For the text-containing cell, return its midpoint in (X, Y) coordinate format. 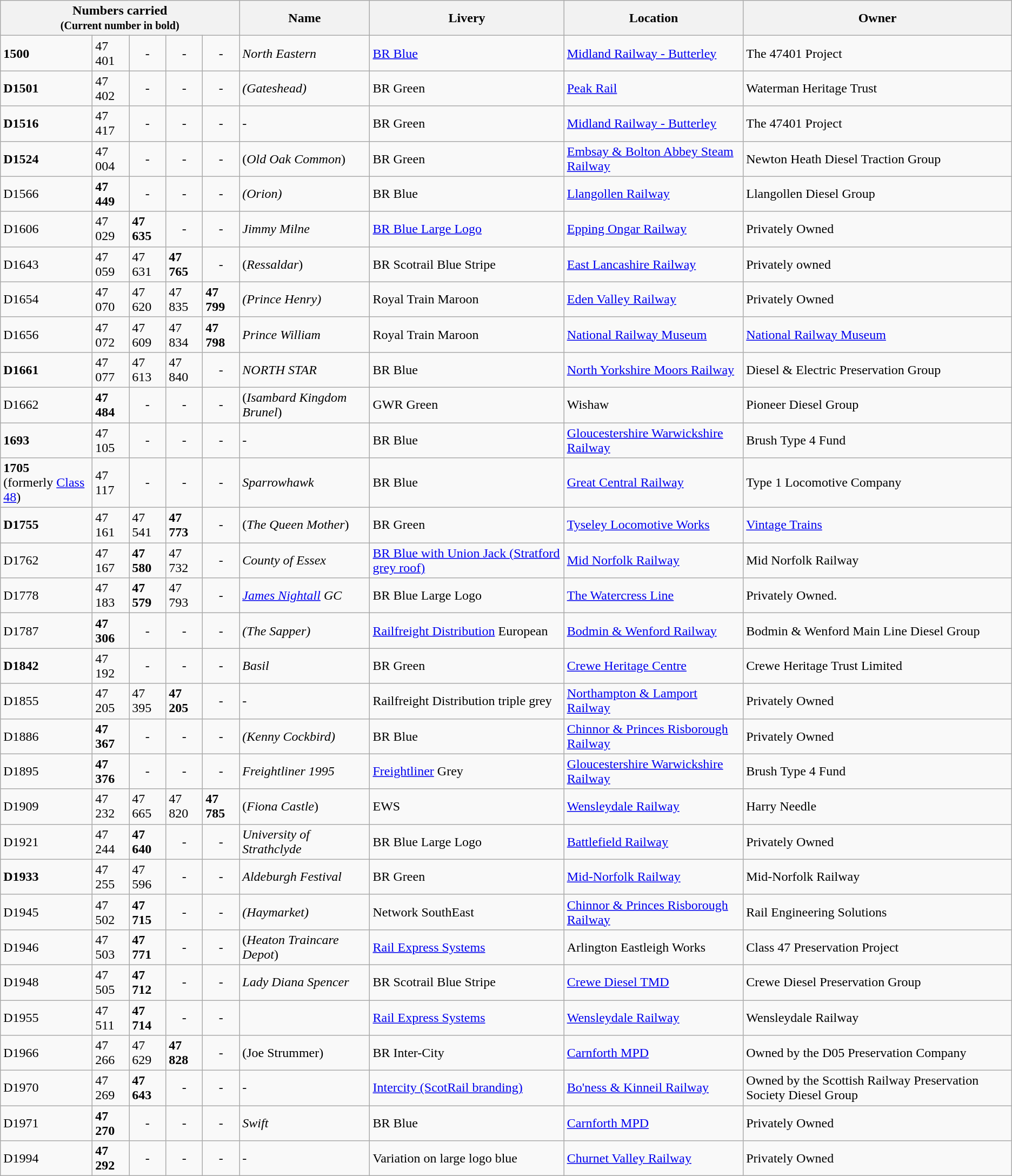
47 072 (111, 334)
Owner (878, 18)
Wishaw (654, 404)
Crewe Diesel Preservation Group (878, 982)
D1778 (46, 596)
Railfreight Distribution triple grey (467, 701)
Llangollen Railway (654, 194)
47 635 (148, 229)
47 596 (148, 877)
47 541 (148, 526)
47 484 (111, 404)
Churnet Valley Railway (654, 1158)
D1909 (46, 807)
D1524 (46, 159)
D1656 (46, 334)
EWS (467, 807)
47 417 (111, 123)
47 306 (111, 630)
47 732 (184, 560)
D1921 (46, 841)
Bo'ness & Kinneil Railway (654, 1088)
Crewe Heritage Trust Limited (878, 666)
47 255 (111, 877)
Swift (305, 1124)
(Kenny Cockbird) (305, 736)
D1966 (46, 1053)
Harry Needle (878, 807)
47 629 (148, 1053)
Diesel & Electric Preservation Group (878, 370)
East Lancashire Railway (654, 264)
Aldeburgh Festival (305, 877)
(Ressaldar) (305, 264)
Privately owned (878, 264)
North Eastern (305, 53)
D1755 (46, 526)
(Fiona Castle) (305, 807)
D1945 (46, 912)
Network SouthEast (467, 912)
Newton Heath Diesel Traction Group (878, 159)
(The Queen Mother) (305, 526)
Variation on large logo blue (467, 1158)
47 765 (184, 264)
Lady Diana Spencer (305, 982)
47 270 (111, 1124)
47 828 (184, 1053)
(Haymarket) (305, 912)
Arlington Eastleigh Works (654, 947)
47 665 (148, 807)
47 077 (111, 370)
47 395 (148, 701)
BR Blue with Union Jack (Stratford grey roof) (467, 560)
D1933 (46, 877)
(Prince Henry) (305, 300)
47 292 (111, 1158)
47 840 (184, 370)
Name (305, 18)
BR Inter-City (467, 1053)
Location (654, 18)
47 004 (111, 159)
(Orion) (305, 194)
D1762 (46, 560)
1500 (46, 53)
47 183 (111, 596)
47 511 (111, 1018)
Owned by the D05 Preservation Company (878, 1053)
D1948 (46, 982)
47 117 (111, 483)
Rail Engineering Solutions (878, 912)
(Isambard Kingdom Brunel) (305, 404)
47 232 (111, 807)
47 773 (184, 526)
Privately Owned. (878, 596)
(Old Oak Common) (305, 159)
47 376 (111, 771)
47 401 (111, 53)
Owned by the Scottish Railway Preservation Society Diesel Group (878, 1088)
Tyseley Locomotive Works (654, 526)
47 609 (148, 334)
The Watercress Line (654, 596)
47 799 (221, 300)
47 834 (184, 334)
Embsay & Bolton Abbey Steam Railway (654, 159)
47 631 (148, 264)
D1842 (46, 666)
Intercity (ScotRail branding) (467, 1088)
47 640 (148, 841)
Eden Valley Railway (654, 300)
D1661 (46, 370)
D1855 (46, 701)
Livery (467, 18)
47 105 (111, 440)
47 505 (111, 982)
47 059 (111, 264)
Basil (305, 666)
Bodmin & Wenford Railway (654, 630)
47 580 (148, 560)
Epping Ongar Railway (654, 229)
D1946 (46, 947)
County of Essex (305, 560)
Freightliner 1995 (305, 771)
47 793 (184, 596)
Prince William (305, 334)
D1662 (46, 404)
D1516 (46, 123)
Battlefield Railway (654, 841)
47 714 (148, 1018)
47 715 (148, 912)
47 643 (148, 1088)
47 798 (221, 334)
D1566 (46, 194)
Numbers carried(Current number in bold) (120, 18)
47 244 (111, 841)
GWR Green (467, 404)
Waterman Heritage Trust (878, 89)
Crewe Diesel TMD (654, 982)
47 820 (184, 807)
D1886 (46, 736)
D1955 (46, 1018)
D1643 (46, 264)
Jimmy Milne (305, 229)
D1994 (46, 1158)
NORTH STAR (305, 370)
(The Sapper) (305, 630)
47 192 (111, 666)
(Gateshead) (305, 89)
D1501 (46, 89)
Peak Rail (654, 89)
47 579 (148, 596)
Northampton & Lamport Railway (654, 701)
47 712 (148, 982)
D1606 (46, 229)
47 613 (148, 370)
47 449 (111, 194)
D1654 (46, 300)
Llangollen Diesel Group (878, 194)
(Heaton Traincare Depot) (305, 947)
47 620 (148, 300)
47 161 (111, 526)
Pioneer Diesel Group (878, 404)
Sparrowhawk (305, 483)
D1970 (46, 1088)
47 402 (111, 89)
47 167 (111, 560)
University of Strathclyde (305, 841)
Type 1 Locomotive Company (878, 483)
47 070 (111, 300)
North Yorkshire Moors Railway (654, 370)
47 835 (184, 300)
47 266 (111, 1053)
47 367 (111, 736)
Class 47 Preservation Project (878, 947)
Railfreight Distribution European (467, 630)
Crewe Heritage Centre (654, 666)
D1895 (46, 771)
Great Central Railway (654, 483)
Bodmin & Wenford Main Line Diesel Group (878, 630)
D1971 (46, 1124)
Freightliner Grey (467, 771)
D1787 (46, 630)
47 502 (111, 912)
47 503 (111, 947)
1693 (46, 440)
(Joe Strummer) (305, 1053)
1705(formerly Class 48) (46, 483)
James Nightall GC (305, 596)
47 785 (221, 807)
Vintage Trains (878, 526)
47 029 (111, 229)
47 771 (148, 947)
47 269 (111, 1088)
